Return the [X, Y] coordinate for the center point of the cell that contains the specified text.  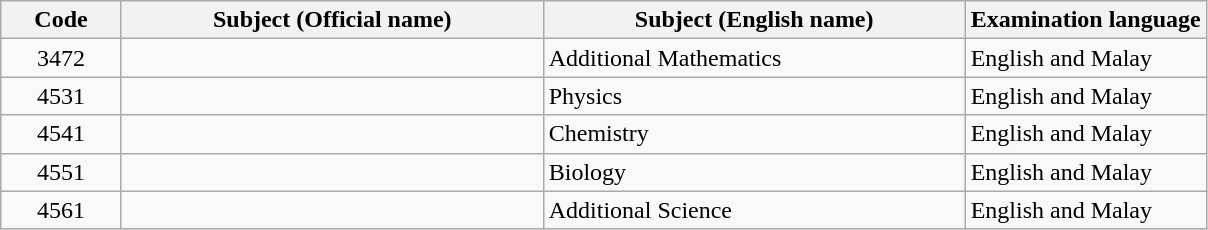
4561 [62, 210]
Code [62, 20]
Additional Science [754, 210]
Physics [754, 96]
4551 [62, 172]
Biology [754, 172]
4541 [62, 134]
Additional Mathematics [754, 58]
Subject (Official name) [332, 20]
3472 [62, 58]
Examination language [1086, 20]
4531 [62, 96]
Subject (English name) [754, 20]
Chemistry [754, 134]
